Return the [X, Y] coordinate for the center point of the cell that contains the specified text.  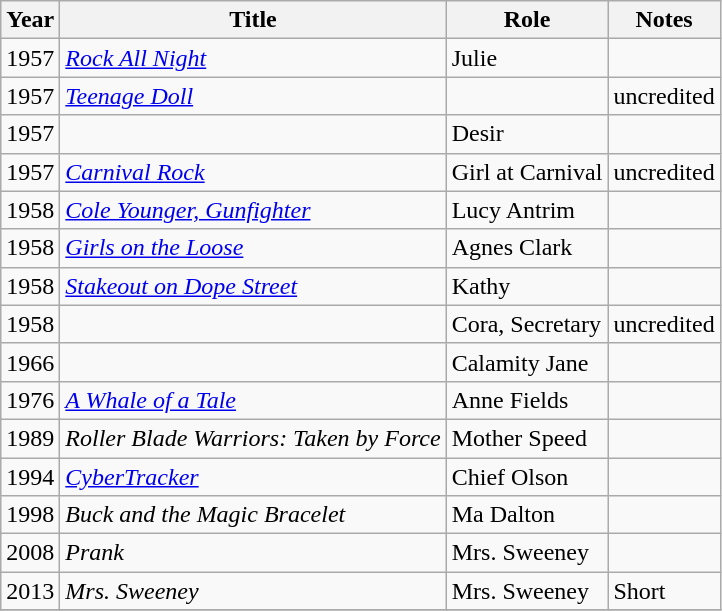
Julie [527, 58]
2008 [30, 553]
CyberTracker [253, 477]
1998 [30, 515]
Desir [527, 134]
1994 [30, 477]
Ma Dalton [527, 515]
Rock All Night [253, 58]
1989 [30, 438]
Lucy Antrim [527, 210]
Anne Fields [527, 400]
Girl at Carnival [527, 172]
Notes [664, 20]
Cole Younger, Gunfighter [253, 210]
Year [30, 20]
Agnes Clark [527, 248]
Carnival Rock [253, 172]
Kathy [527, 286]
Prank [253, 553]
Cora, Secretary [527, 324]
Role [527, 20]
Buck and the Magic Bracelet [253, 515]
A Whale of a Tale [253, 400]
1966 [30, 362]
1976 [30, 400]
Roller Blade Warriors: Taken by Force [253, 438]
Chief Olson [527, 477]
Short [664, 591]
Stakeout on Dope Street [253, 286]
2013 [30, 591]
Girls on the Loose [253, 248]
Calamity Jane [527, 362]
Mother Speed [527, 438]
Title [253, 20]
Teenage Doll [253, 96]
